Output the [X, Y] coordinate of the center of the cell containing the given text.  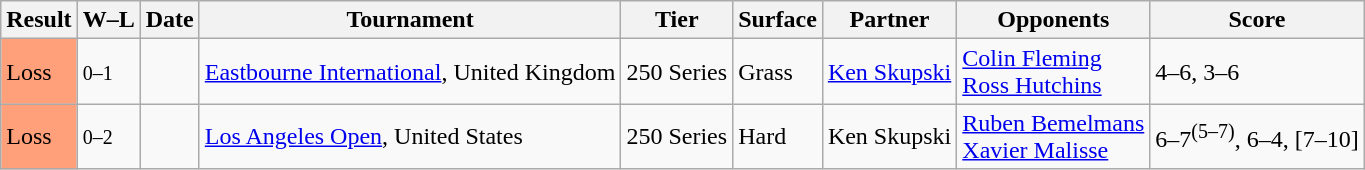
Tournament [410, 20]
6–7(5–7), 6–4, [7–10] [1257, 136]
Partner [889, 20]
Colin Fleming Ross Hutchins [1054, 72]
Eastbourne International, United Kingdom [410, 72]
Hard [778, 136]
0–2 [108, 136]
W–L [108, 20]
Date [170, 20]
Score [1257, 20]
Tier [677, 20]
Surface [778, 20]
4–6, 3–6 [1257, 72]
Grass [778, 72]
0–1 [108, 72]
Ruben Bemelmans Xavier Malisse [1054, 136]
Opponents [1054, 20]
Result [39, 20]
Los Angeles Open, United States [410, 136]
